Find where the given text appears and provide that cell's center as [x, y] coordinate. 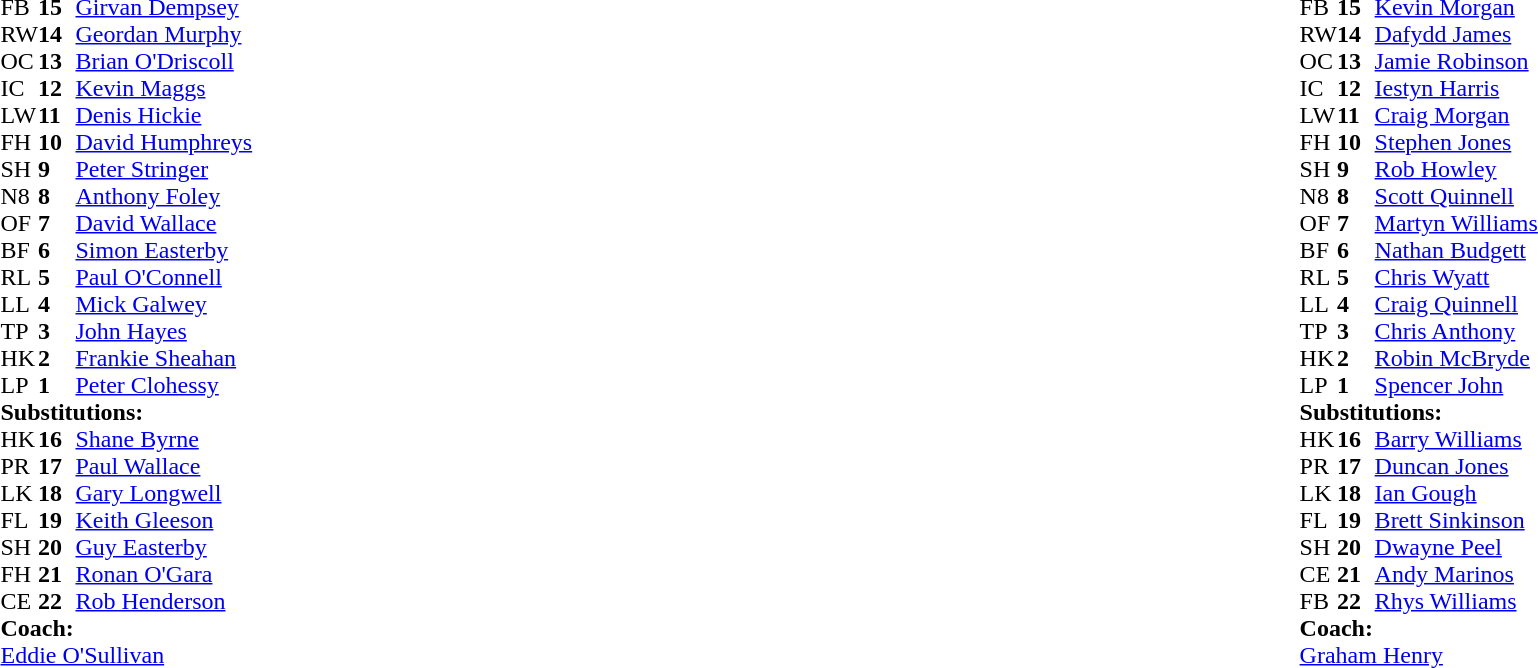
Andy Marinos [1456, 574]
Shane Byrne [164, 440]
Keith Gleeson [164, 520]
Peter Stringer [164, 170]
Craig Quinnell [1456, 304]
Rob Howley [1456, 170]
Ronan O'Gara [164, 574]
Scott Quinnell [1456, 196]
Robin McBryde [1456, 358]
Anthony Foley [164, 196]
Frankie Sheahan [164, 358]
Barry Williams [1456, 440]
Nathan Budgett [1456, 250]
Martyn Williams [1456, 224]
Guy Easterby [164, 548]
Simon Easterby [164, 250]
Craig Morgan [1456, 116]
Gary Longwell [164, 494]
Jamie Robinson [1456, 62]
David Humphreys [164, 142]
Chris Wyatt [1456, 278]
Brett Sinkinson [1456, 520]
Rob Henderson [164, 602]
Denis Hickie [164, 116]
Chris Anthony [1456, 332]
Duncan Jones [1456, 466]
Kevin Maggs [164, 88]
Stephen Jones [1456, 142]
FB [1319, 602]
Mick Galwey [164, 304]
John Hayes [164, 332]
Brian O'Driscoll [164, 62]
Rhys Williams [1456, 602]
Spencer John [1456, 386]
Paul Wallace [164, 466]
Paul O'Connell [164, 278]
Ian Gough [1456, 494]
Peter Clohessy [164, 386]
Iestyn Harris [1456, 88]
Dwayne Peel [1456, 548]
Dafydd James [1456, 34]
David Wallace [164, 224]
Geordan Murphy [164, 34]
